Extract the [X, Y] coordinate from the center of the cell holding the provided text.  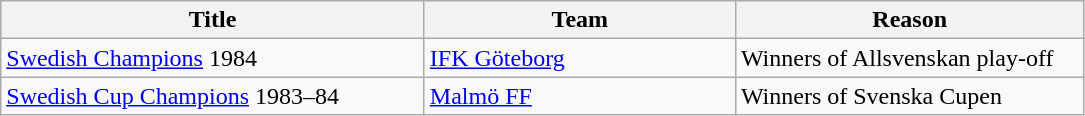
Swedish Cup Champions 1983–84 [213, 96]
Winners of Allsvenskan play-off [910, 58]
Malmö FF [580, 96]
Team [580, 20]
IFK Göteborg [580, 58]
Winners of Svenska Cupen [910, 96]
Swedish Champions 1984 [213, 58]
Reason [910, 20]
Title [213, 20]
